Locate the cell with the specified text and output its (x, y) center coordinate. 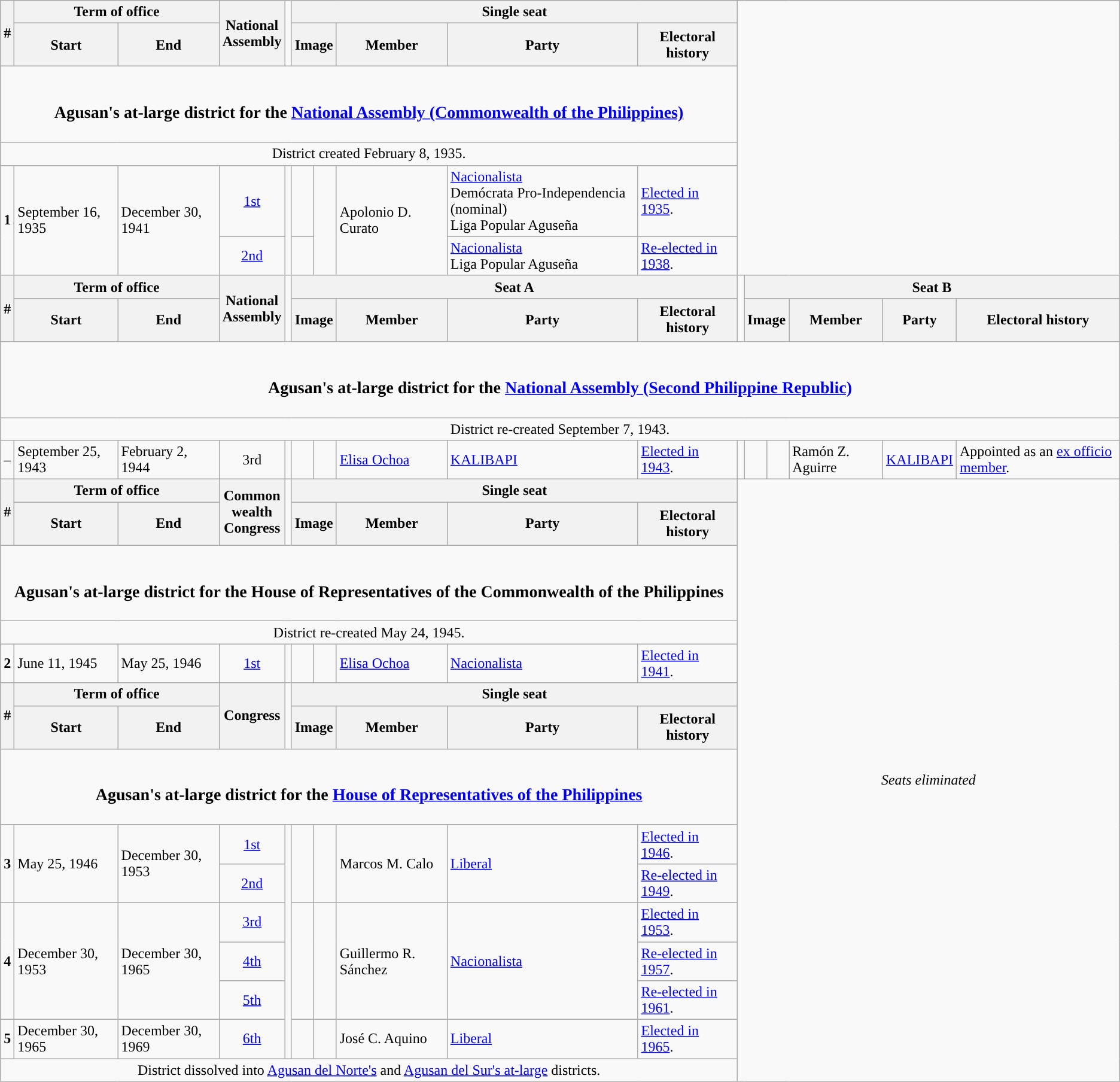
Apolonio D. Curato (391, 220)
Elected in 1953. (688, 922)
6th (252, 1039)
CommonwealthCongress (252, 512)
Elected in 1943. (688, 460)
5th (252, 1001)
1 (7, 220)
District dissolved into Agusan del Norte's and Agusan del Sur's at-large districts. (369, 1070)
Agusan's at-large district for the National Assembly (Second Philippine Republic) (560, 379)
District re-created September 7, 1943. (560, 429)
June 11, 1945 (66, 663)
Seats eliminated (929, 780)
– (7, 460)
December 30, 1941 (169, 220)
Seat A (515, 287)
December 30, 1969 (169, 1039)
Guillermo R. Sánchez (391, 961)
5 (7, 1039)
District re-created May 24, 1945. (369, 633)
4th (252, 961)
September 25, 1943 (66, 460)
Agusan's at-large district for the National Assembly (Commonwealth of the Philippines) (369, 104)
Agusan's at-large district for the House of Representatives of the Philippines (369, 786)
Marcos M. Calo (391, 864)
NacionalistaDemócrata Pro-Independencia (nominal)Liga Popular Aguseña (542, 201)
Elected in 1965. (688, 1039)
3 (7, 864)
Elected in 1935. (688, 201)
September 16, 1935 (66, 220)
José C. Aquino (391, 1039)
Re-elected in 1957. (688, 961)
February 2, 1944 (169, 460)
Seat B (932, 287)
4 (7, 961)
District created February 8, 1935. (369, 154)
Elected in 1946. (688, 844)
Congress (252, 716)
Re-elected in 1961. (688, 1001)
Re-elected in 1938. (688, 256)
Re-elected in 1949. (688, 883)
Elected in 1941. (688, 663)
Appointed as an ex officio member. (1039, 460)
2 (7, 663)
NacionalistaLiga Popular Aguseña (542, 256)
Agusan's at-large district for the House of Representatives of the Commonwealth of the Philippines (369, 583)
Ramón Z. Aguirre (836, 460)
